Pinpoint the cell where the given text exists, returning its (X, Y) midpoint coordinate. 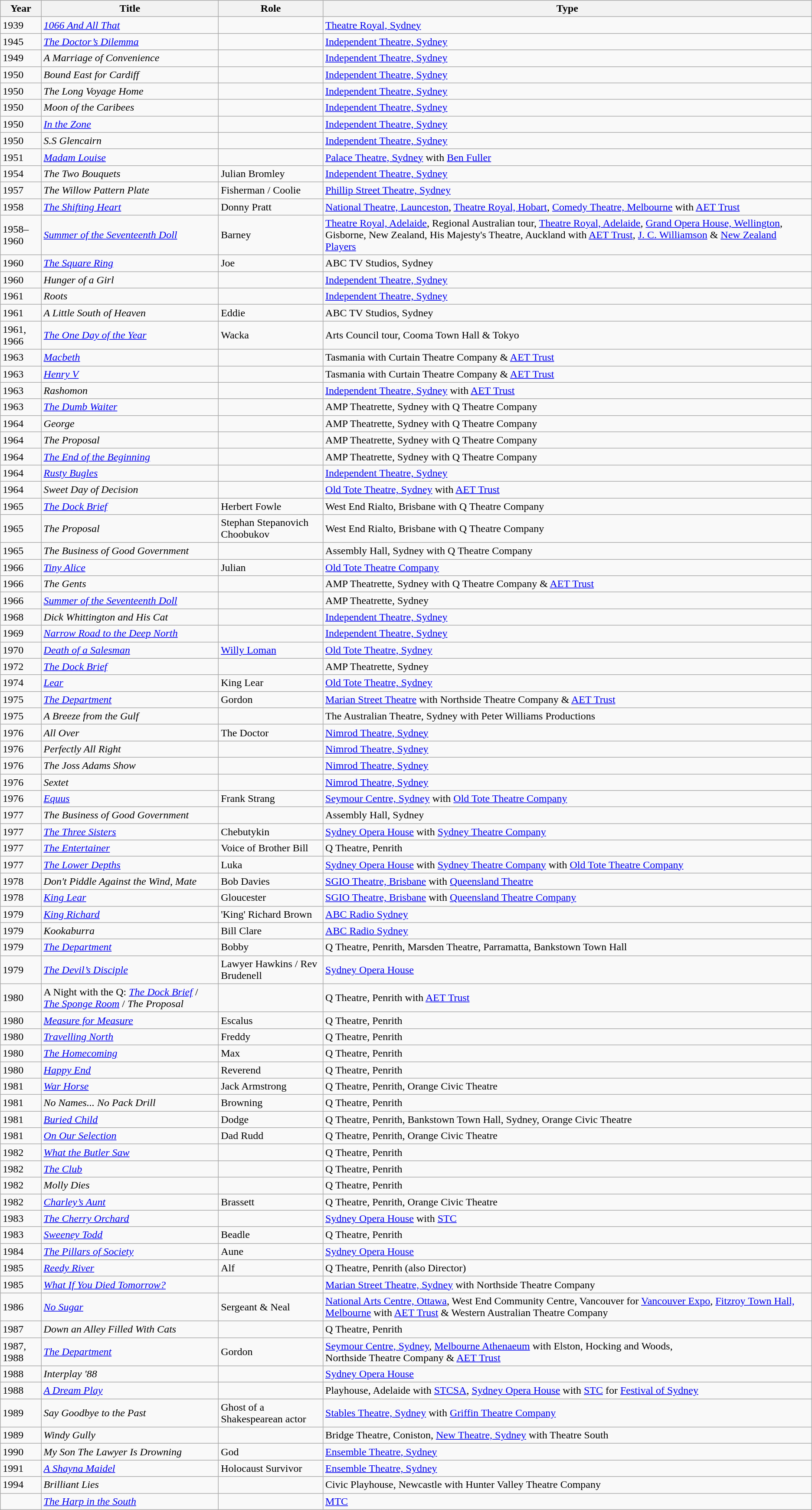
Brilliant Lies (130, 1485)
Seymour Centre, Sydney, Melbourne Athenaeum with Elston, Hocking and Woods,Northside Theatre Company & AET Trust (567, 1351)
Death of a Salesman (130, 650)
On Our Selection (130, 1136)
Eddie (271, 313)
God (271, 1452)
Roots (130, 296)
1957 (21, 190)
The Doctor (271, 732)
The Lower Depths (130, 865)
Charley’s Aunt (130, 1202)
1958 (21, 207)
The Square Ring (130, 263)
Q Theatre, Penrith, Marsden Theatre, Parramatta, Bankstown Town Hall (567, 947)
Sweeney Todd (130, 1235)
1984 (21, 1251)
Old Tote Theatre Company (567, 568)
Dick Whittington and His Cat (130, 617)
1991 (21, 1468)
Phillip Street Theatre, Sydney (567, 190)
Travelling North (130, 1037)
Q Theatre, Penrith with AET Trust (567, 998)
What the Butler Saw (130, 1152)
In the Zone (130, 124)
Lawyer Hawkins / Rev Brudenell (271, 969)
A Shayna Maidel (130, 1468)
Fisherman / Coolie (271, 190)
The Shifting Heart (130, 207)
Lear (130, 683)
1968 (21, 617)
Down an Alley Filled With Cats (130, 1329)
Marian Street Theatre with Northside Theatre Company & AET Trust (567, 699)
Buried Child (130, 1119)
Tiny Alice (130, 568)
The One Day of the Year (130, 335)
Freddy (271, 1037)
Beadle (271, 1235)
Narrow Road to the Deep North (130, 634)
Madam Louise (130, 157)
Bound East for Cardiff (130, 75)
Willy Loman (271, 650)
1987, 1988 (21, 1351)
Happy End (130, 1070)
1970 (21, 650)
Dodge (271, 1119)
The Devil’s Disciple (130, 969)
King Richard (130, 914)
1951 (21, 157)
Alf (271, 1268)
1994 (21, 1485)
No Names... No Pack Drill (130, 1103)
Seymour Centre, Sydney with Old Tote Theatre Company (567, 799)
S.S Glencairn (130, 141)
The End of the Beginning (130, 456)
Moon of the Caribees (130, 108)
Stephan Stepanovich Choobukov (271, 528)
Arts Council tour, Cooma Town Hall & Tokyo (567, 335)
What If You Died Tomorrow? (130, 1284)
No Sugar (130, 1307)
Rashomon (130, 391)
Sydney Opera House with Sydney Theatre Company (567, 832)
Henry V (130, 374)
The Homecoming (130, 1053)
1986 (21, 1307)
Frank Strang (271, 799)
Bob Davies (271, 881)
My Son The Lawyer Is Drowning (130, 1452)
Sydney Opera House with STC (567, 1218)
1961, 1966 (21, 335)
Q Theatre, Penrith, Bankstown Town Hall, Sydney, Orange Civic Theatre (567, 1119)
The Willow Pattern Plate (130, 190)
A Night with the Q: The Dock Brief / The Sponge Room / The Proposal (130, 998)
The Three Sisters (130, 832)
Bridge Theatre, Coniston, New Theatre, Sydney with Theatre South (567, 1435)
Max (271, 1053)
1949 (21, 58)
1974 (21, 683)
All Over (130, 732)
SGIO Theatre, Brisbane with Queensland Theatre Company (567, 898)
Don't Piddle Against the Wind, Mate (130, 881)
1945 (21, 42)
Chebutykin (271, 832)
A Marriage of Convenience (130, 58)
SGIO Theatre, Brisbane with Queensland Theatre (567, 881)
Title (130, 9)
Independent Theatre, Sydney with AET Trust (567, 391)
Assembly Hall, Sydney (567, 815)
1972 (21, 666)
Sydney Opera House with Sydney Theatre Company with Old Tote Theatre Company (567, 865)
The Two Bouquets (130, 174)
Rusty Bugles (130, 473)
Civic Playhouse, Newcastle with Hunter Valley Theatre Company (567, 1485)
Role (271, 9)
Wacka (271, 335)
AMP Theatrette, Sydney with Q Theatre Company & AET Trust (567, 584)
The Harp in the South (130, 1501)
The Doctor’s Dilemma (130, 42)
Measure for Measure (130, 1020)
1958–1960 (21, 235)
1939 (21, 25)
Q Theatre, Penrith (also Director) (567, 1268)
Donny Pratt (271, 207)
Luka (271, 865)
Interplay '88 (130, 1374)
Theatre Royal, Sydney (567, 25)
Dad Rudd (271, 1136)
Sergeant & Neal (271, 1307)
Hunger of a Girl (130, 280)
Perfectly All Right (130, 749)
1987 (21, 1329)
Assembly Hall, Sydney with Q Theatre Company (567, 551)
National Theatre, Launceston, Theatre Royal, Hobart, Comedy Theatre, Melbourne with AET Trust (567, 207)
Reverend (271, 1070)
MTC (567, 1501)
Molly Dies (130, 1185)
George (130, 423)
Holocaust Survivor (271, 1468)
War Horse (130, 1087)
Macbeth (130, 358)
Sextet (130, 782)
Say Goodbye to the Past (130, 1413)
Herbert Fowle (271, 506)
Julian (271, 568)
The Pillars of Society (130, 1251)
Voice of Brother Bill (271, 848)
The Long Voyage Home (130, 91)
1066 And All That (130, 25)
The Joss Adams Show (130, 765)
1954 (21, 174)
1990 (21, 1452)
Browning (271, 1103)
Palace Theatre, Sydney with Ben Fuller (567, 157)
Equus (130, 799)
Windy Gully (130, 1435)
Ghost of a Shakespearean actor (271, 1413)
Barney (271, 235)
The Dumb Waiter (130, 407)
Stables Theatre, Sydney with Griffin Theatre Company (567, 1413)
Bill Clare (271, 931)
'King' Richard Brown (271, 914)
Marian Street Theatre, Sydney with Northside Theatre Company (567, 1284)
A Dream Play (130, 1391)
The Club (130, 1169)
Aune (271, 1251)
Bobby (271, 947)
Reedy River (130, 1268)
The Cherry Orchard (130, 1218)
The Gents (130, 584)
The Entertainer (130, 848)
Julian Bromley (271, 174)
1969 (21, 634)
The Australian Theatre, Sydney with Peter Williams Productions (567, 716)
Jack Armstrong (271, 1087)
A Little South of Heaven (130, 313)
Brassett (271, 1202)
Old Tote Theatre, Sydney with AET Trust (567, 489)
Gloucester (271, 898)
Kookaburra (130, 931)
Joe (271, 263)
Escalus (271, 1020)
Sweet Day of Decision (130, 489)
Type (567, 9)
Playhouse, Adelaide with STCSA, Sydney Opera House with STC for Festival of Sydney (567, 1391)
A Breeze from the Gulf (130, 716)
Year (21, 9)
